Find where the given text appears and provide that cell's center as (x, y) coordinate. 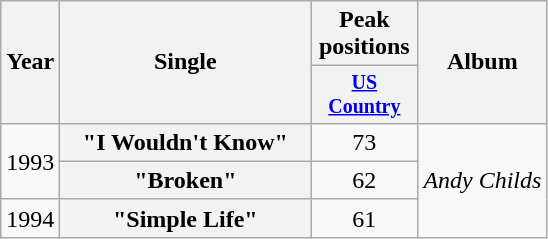
Album (482, 62)
Peak positions (364, 34)
Single (186, 62)
61 (364, 218)
"I Wouldn't Know" (186, 142)
62 (364, 180)
1993 (30, 161)
"Broken" (186, 180)
Andy Childs (482, 180)
Year (30, 62)
"Simple Life" (186, 218)
1994 (30, 218)
US Country (364, 94)
73 (364, 142)
